Return (X, Y) of the center of cell containing provided text 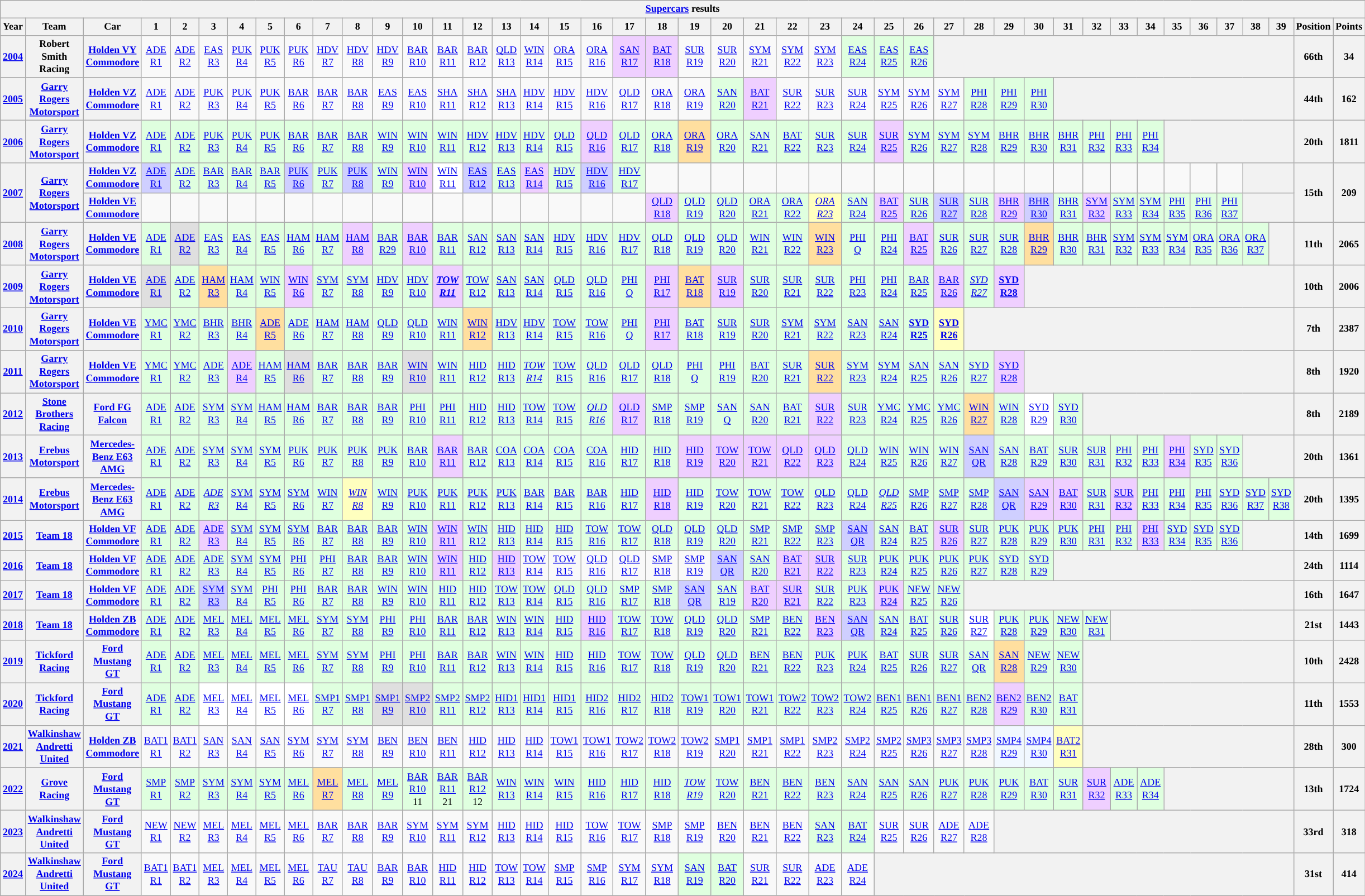
1443 (1349, 625)
BARR1121 (447, 789)
2016 (13, 566)
EASR24 (857, 56)
66th (1314, 56)
PHIR31 (1097, 535)
SHAR13 (507, 99)
Holden VY Commodore (112, 56)
COAR13 (507, 457)
SMPR27 (949, 499)
BEN2R29 (1009, 704)
QLDR13 (507, 56)
NEWR2 (185, 832)
PHIR28 (979, 99)
ADER4 (242, 371)
1724 (1349, 789)
SMPR15 (564, 874)
YMCR25 (919, 414)
SYMR28 (979, 141)
16 (597, 27)
31 (1068, 27)
10 (418, 27)
PHIR7 (328, 566)
Points (1349, 27)
2428 (1349, 662)
4 (242, 27)
TOWR22 (793, 499)
BENR9 (388, 746)
31st (1314, 874)
TAUR8 (357, 874)
BHRR3 (213, 329)
ADER24 (857, 874)
TOW2R23 (825, 704)
PUKR9 (388, 457)
WINR26 (919, 457)
WINR22 (793, 244)
TAUR7 (328, 874)
29 (1009, 27)
ORAR37 (1256, 244)
HAMR3 (213, 286)
2 (185, 27)
ADER23 (825, 874)
PHIR11 (447, 414)
33rd (1314, 832)
COAR14 (534, 457)
WINR21 (760, 244)
2189 (1349, 414)
SANR5 (270, 746)
SURR30 (1068, 457)
BATR31 (1068, 704)
162 (1349, 99)
2010 (13, 329)
ADER27 (949, 832)
SANQ (727, 414)
2387 (1349, 329)
PHIR19 (727, 371)
NEWR1 (156, 832)
PHIR37 (1230, 208)
ORAR35 (1203, 244)
SMP2R11 (447, 704)
SYDR34 (1177, 535)
SYMR17 (629, 874)
HID1R15 (564, 704)
300 (1349, 746)
2014 (13, 499)
17 (629, 27)
SYDR25 (919, 329)
23 (825, 27)
SANR4 (242, 746)
BEN1R25 (889, 704)
12 (478, 27)
SYMR18 (662, 874)
SYDR37 (1256, 499)
32 (1097, 27)
BARR4 (242, 178)
Car (112, 27)
EASR14 (534, 178)
7 (328, 27)
1395 (1349, 499)
SANR29 (1039, 499)
BARR5 (270, 178)
2004 (13, 56)
BENR11 (447, 746)
HID2R17 (629, 704)
EASR26 (919, 56)
NEWR31 (1097, 625)
SMPR2 (185, 789)
TOW1R16 (597, 746)
SHAR11 (447, 99)
1 (156, 27)
WINR23 (825, 244)
2021 (13, 746)
ADER33 (1124, 789)
MELR7 (328, 789)
BENR10 (418, 746)
13th (1314, 789)
EASR12 (478, 178)
SMP3R28 (979, 746)
NEWR26 (949, 596)
2020 (13, 704)
SMP2R24 (857, 746)
WINR28 (1009, 414)
TOW2R22 (793, 704)
Position (1314, 27)
SMP2R10 (418, 704)
209 (1349, 193)
SMP2R25 (889, 746)
SYDR26 (949, 329)
SMP1R22 (793, 746)
1114 (1349, 566)
1811 (1349, 141)
SMPR22 (793, 535)
PUKR30 (1068, 535)
SANR12 (478, 244)
BATR29 (1039, 457)
39 (1281, 27)
2013 (13, 457)
MELR9 (388, 789)
SHAR12 (478, 99)
MELR8 (357, 789)
2024 (13, 874)
ORAR23 (825, 208)
TOW2R18 (662, 746)
PHIR29 (1009, 99)
EASR4 (242, 244)
BARR1011 (418, 789)
20 (727, 27)
TOWR12 (478, 286)
SMP1R21 (760, 746)
BEN1R27 (949, 704)
SMP1R9 (388, 704)
ORAR20 (727, 141)
2011 (13, 371)
HID1R14 (534, 704)
SMP1R20 (727, 746)
QLDR22 (793, 457)
2015 (13, 535)
6 (298, 27)
BARR1212 (478, 789)
SANR21 (760, 141)
TOW2R17 (629, 746)
BEN1R26 (919, 704)
2005 (13, 99)
2009 (13, 286)
SYMR11 (447, 832)
NEWR29 (1039, 662)
22 (793, 27)
11 (447, 27)
Stone Brothers Racing (54, 414)
9 (388, 27)
PHIR30 (1039, 99)
1647 (1349, 596)
HID2R18 (662, 704)
BARR26 (949, 286)
28th (1314, 746)
SMPR17 (629, 596)
PUKR12 (478, 499)
COAR16 (597, 457)
16th (1314, 596)
EASR10 (418, 99)
2008 (13, 244)
BARR15 (564, 499)
BEN2R30 (1039, 704)
BAT2R31 (1068, 746)
SMPR16 (597, 874)
Supercars results (682, 9)
24th (1314, 566)
WINR7 (328, 499)
PUKR25 (919, 566)
HAMR4 (242, 286)
ORAR15 (564, 56)
SANR3 (213, 746)
21st (1314, 625)
SMP2R23 (825, 746)
1920 (1349, 371)
YMCR24 (889, 414)
1699 (1349, 535)
5 (270, 27)
WINR5 (270, 286)
7th (1314, 329)
SMP4R29 (1009, 746)
318 (1349, 832)
NEWR25 (919, 596)
BARR16 (597, 499)
18 (662, 27)
2012 (13, 414)
25 (889, 27)
EASR9 (388, 99)
BHRR4 (242, 329)
BARR29 (388, 244)
PUKR10 (418, 499)
HID1R13 (507, 704)
SYDR38 (1281, 499)
TOW2R19 (695, 746)
SMP2R12 (478, 704)
SMP3R27 (949, 746)
SYMR12 (478, 832)
HDVR12 (478, 141)
2007 (13, 193)
WINR15 (564, 789)
SYDR30 (1068, 414)
EASR5 (270, 244)
3 (213, 27)
Team (54, 27)
TOW2R24 (857, 704)
ADER5 (270, 329)
QLDR9 (388, 329)
26 (919, 27)
15th (1314, 193)
Robert Smith Racing (54, 56)
19 (695, 27)
14th (1314, 535)
QLDR10 (418, 329)
HDVR8 (357, 56)
BENR20 (727, 832)
1553 (1349, 704)
Year (13, 27)
EASR25 (889, 56)
PHIR36 (1203, 208)
28 (979, 27)
24 (857, 27)
TOW1R15 (564, 746)
2018 (13, 625)
44th (1314, 99)
BARR14 (534, 499)
SYMR24 (889, 371)
2017 (13, 596)
ORAR21 (760, 208)
ORAR22 (793, 208)
TOWR11 (447, 286)
414 (1349, 874)
SMPR23 (825, 535)
ADER28 (979, 832)
HDVR7 (328, 56)
COAR15 (564, 457)
8 (357, 27)
SMP4R30 (1039, 746)
BEN2R28 (979, 704)
SYMR10 (418, 832)
TOW1R20 (727, 704)
13 (507, 27)
BARR3 (213, 178)
TOWR19 (695, 789)
SANR17 (629, 56)
EASR13 (507, 178)
HDVR10 (418, 286)
ORAR16 (597, 56)
PHIR5 (270, 596)
14 (534, 27)
36 (1203, 27)
2019 (13, 662)
PUKR26 (949, 566)
QLDR25 (889, 499)
PHIR23 (857, 286)
WINR6 (298, 286)
SMPR1 (156, 789)
WINR8 (357, 499)
15 (564, 27)
SMP1R7 (328, 704)
2065 (1349, 244)
21 (760, 27)
ADER6 (298, 329)
HID2R16 (597, 704)
WINR25 (889, 457)
SMP1R8 (357, 704)
SMPR28 (979, 499)
1361 (1349, 457)
BATR22 (793, 141)
2022 (13, 789)
BATR24 (857, 832)
35 (1177, 27)
PUKR13 (507, 499)
27 (949, 27)
Ford FG Falcon (112, 414)
ADER34 (1151, 789)
ORAR36 (1230, 244)
Grove Racing (54, 789)
PUKR11 (447, 499)
SYMR25 (889, 99)
33 (1124, 27)
38 (1256, 27)
TOW1R21 (760, 704)
SMP3R26 (919, 746)
37 (1230, 27)
BARR25 (919, 286)
SMPR26 (919, 499)
2023 (13, 832)
YMCR26 (949, 414)
TOW1R19 (695, 704)
30 (1039, 27)
